Extract the [X, Y] coordinate from the center of the cell holding the provided text.  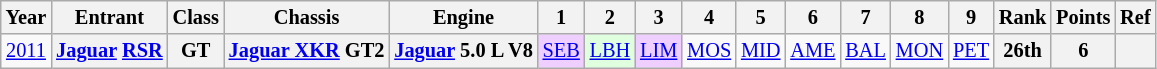
1 [562, 17]
SEB [562, 51]
8 [920, 17]
Chassis [307, 17]
Engine [463, 17]
7 [865, 17]
GT [196, 51]
AME [812, 51]
Jaguar XKR GT2 [307, 51]
Jaguar 5.0 L V8 [463, 51]
LIM [658, 51]
MOS [709, 51]
LBH [610, 51]
3 [658, 17]
2 [610, 17]
Rank [1022, 17]
Year [26, 17]
BAL [865, 51]
MON [920, 51]
Class [196, 17]
Ref [1135, 17]
9 [971, 17]
Jaguar RSR [109, 51]
4 [709, 17]
Points [1083, 17]
PET [971, 51]
2011 [26, 51]
MID [760, 51]
5 [760, 17]
26th [1022, 51]
Entrant [109, 17]
